Locate the cell with the specified text and output its [x, y] center coordinate. 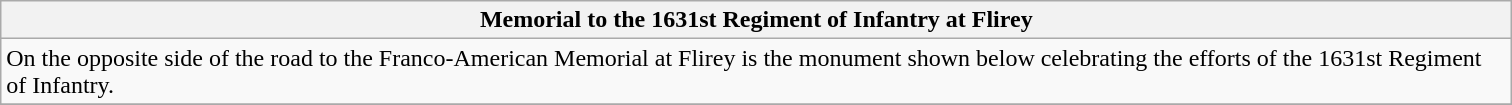
Memorial to the 1631st Regiment of Infantry at Flirey [756, 20]
